Scan for the cell matching the given text and deliver its [X, Y] coordinate at center. 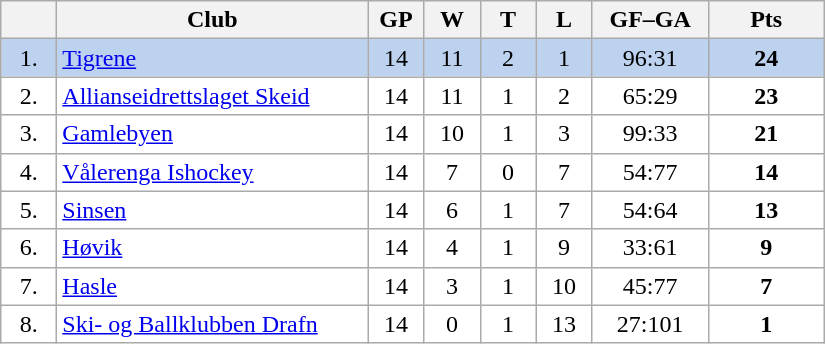
GF–GA [650, 20]
54:77 [650, 172]
Hasle [212, 286]
96:31 [650, 58]
Allianseidrettslaget Skeid [212, 96]
33:61 [650, 248]
Tigrene [212, 58]
7. [29, 286]
Club [212, 20]
Sinsen [212, 210]
23 [766, 96]
W [452, 20]
6 [452, 210]
Ski- og Ballklubben Drafn [212, 324]
Gamlebyen [212, 134]
T [508, 20]
L [564, 20]
Pts [766, 20]
1. [29, 58]
8. [29, 324]
24 [766, 58]
5. [29, 210]
3. [29, 134]
Vålerenga Ishockey [212, 172]
54:64 [650, 210]
6. [29, 248]
21 [766, 134]
4 [452, 248]
Høvik [212, 248]
99:33 [650, 134]
4. [29, 172]
45:77 [650, 286]
2. [29, 96]
27:101 [650, 324]
65:29 [650, 96]
GP [396, 20]
